For the text-containing cell, return its midpoint in (X, Y) coordinate format. 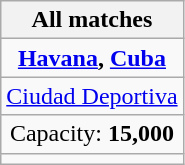
Ciudad Deportiva (92, 96)
Havana, Cuba (92, 58)
All matches (92, 20)
Capacity: 15,000 (92, 134)
